Output the (X, Y) coordinate of the center of the cell containing the given text.  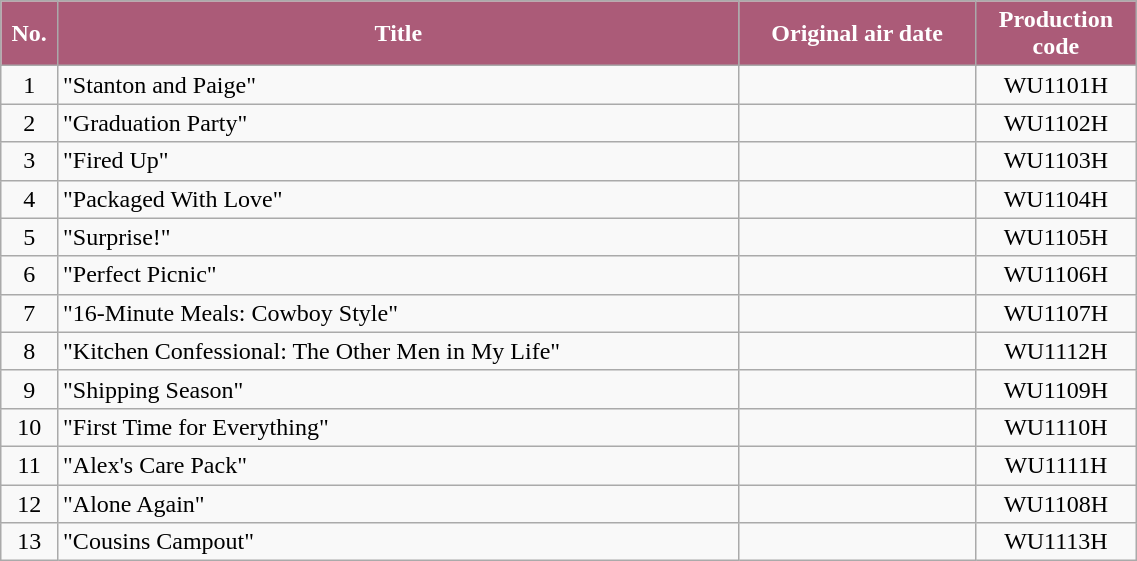
1 (30, 85)
8 (30, 351)
3 (30, 161)
WU1110H (1056, 427)
11 (30, 465)
"Alone Again" (399, 503)
"Packaged With Love" (399, 199)
6 (30, 275)
WU1101H (1056, 85)
WU1113H (1056, 542)
Productioncode (1056, 34)
13 (30, 542)
"Perfect Picnic" (399, 275)
"Graduation Party" (399, 123)
WU1111H (1056, 465)
9 (30, 389)
5 (30, 237)
4 (30, 199)
"First Time for Everything" (399, 427)
"16-Minute Meals: Cowboy Style" (399, 313)
"Kitchen Confessional: The Other Men in My Life" (399, 351)
No. (30, 34)
Original air date (857, 34)
Title (399, 34)
WU1112H (1056, 351)
WU1102H (1056, 123)
WU1105H (1056, 237)
WU1106H (1056, 275)
"Cousins Campout" (399, 542)
WU1103H (1056, 161)
WU1109H (1056, 389)
7 (30, 313)
WU1104H (1056, 199)
12 (30, 503)
2 (30, 123)
WU1107H (1056, 313)
"Stanton and Paige" (399, 85)
10 (30, 427)
"Alex's Care Pack" (399, 465)
"Shipping Season" (399, 389)
"Fired Up" (399, 161)
"Surprise!" (399, 237)
WU1108H (1056, 503)
